Return the (X, Y) coordinate for the center point of the cell that contains the specified text.  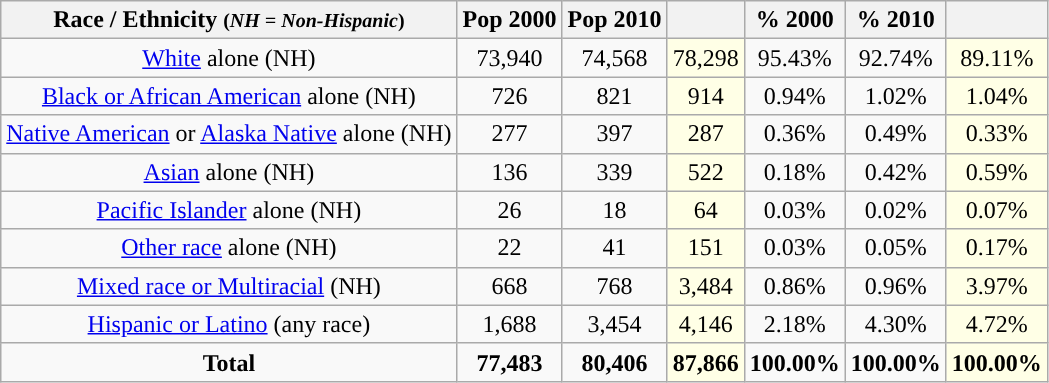
0.05% (896, 248)
White alone (NH) (229, 58)
2.18% (794, 324)
1,688 (510, 324)
Native American or Alaska Native alone (NH) (229, 134)
0.07% (996, 210)
78,298 (706, 58)
73,940 (510, 58)
3,484 (706, 286)
0.42% (896, 172)
3,454 (614, 324)
Mixed race or Multiracial (NH) (229, 286)
0.96% (896, 286)
Race / Ethnicity (NH = Non-Hispanic) (229, 20)
914 (706, 96)
4.30% (896, 324)
80,406 (614, 362)
0.49% (896, 134)
0.02% (896, 210)
1.02% (896, 96)
821 (614, 96)
% 2010 (896, 20)
Black or African American alone (NH) (229, 96)
92.74% (896, 58)
Total (229, 362)
0.17% (996, 248)
397 (614, 134)
277 (510, 134)
136 (510, 172)
726 (510, 96)
22 (510, 248)
287 (706, 134)
26 (510, 210)
41 (614, 248)
0.94% (794, 96)
% 2000 (794, 20)
668 (510, 286)
0.59% (996, 172)
3.97% (996, 286)
Asian alone (NH) (229, 172)
Hispanic or Latino (any race) (229, 324)
522 (706, 172)
Pop 2000 (510, 20)
Pacific Islander alone (NH) (229, 210)
0.36% (794, 134)
768 (614, 286)
0.86% (794, 286)
4,146 (706, 324)
4.72% (996, 324)
Pop 2010 (614, 20)
339 (614, 172)
74,568 (614, 58)
Other race alone (NH) (229, 248)
77,483 (510, 362)
64 (706, 210)
0.18% (794, 172)
87,866 (706, 362)
95.43% (794, 58)
0.33% (996, 134)
89.11% (996, 58)
18 (614, 210)
1.04% (996, 96)
151 (706, 248)
